Detect which cell encompasses the target text, then output its (X, Y) center coordinate. 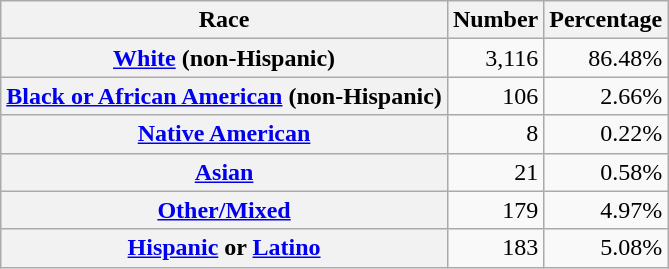
Percentage (606, 20)
8 (495, 134)
Black or African American (non-Hispanic) (224, 96)
106 (495, 96)
Native American (224, 134)
Number (495, 20)
White (non-Hispanic) (224, 58)
0.58% (606, 172)
Race (224, 20)
Hispanic or Latino (224, 248)
0.22% (606, 134)
2.66% (606, 96)
179 (495, 210)
21 (495, 172)
5.08% (606, 248)
183 (495, 248)
Other/Mixed (224, 210)
86.48% (606, 58)
Asian (224, 172)
3,116 (495, 58)
4.97% (606, 210)
